From the cell containing the given text, extract its center point as (X, Y) coordinate. 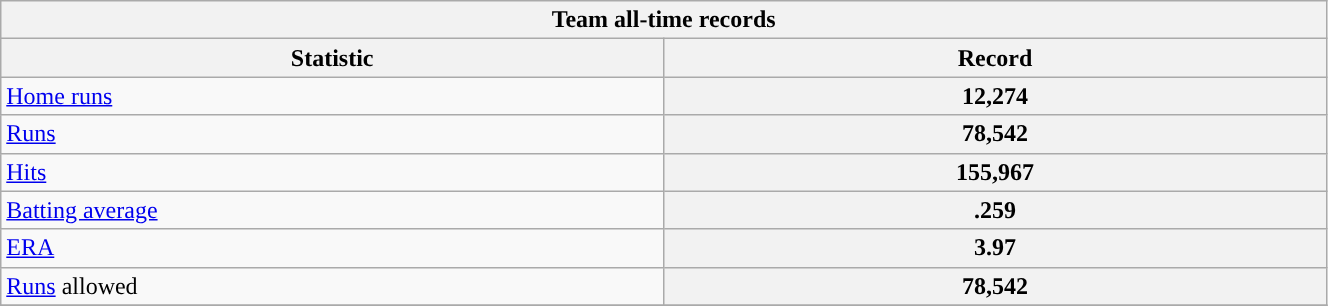
3.97 (996, 248)
12,274 (996, 96)
Record (996, 58)
Batting average (332, 210)
Runs allowed (332, 286)
Home runs (332, 96)
Runs (332, 134)
.259 (996, 210)
ERA (332, 248)
Statistic (332, 58)
155,967 (996, 172)
Hits (332, 172)
Team all-time records (664, 20)
